Scan for the cell matching the given text and deliver its [x, y] coordinate at center. 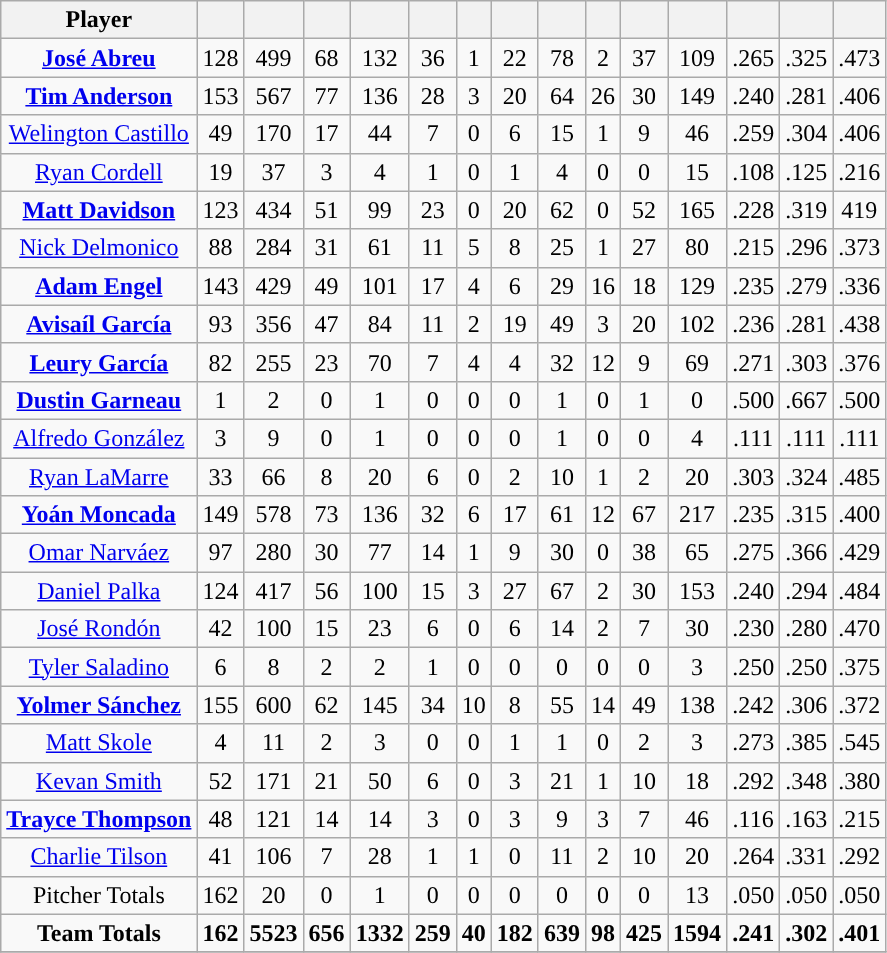
Kevan Smith [99, 781]
.241 [754, 933]
.385 [806, 743]
425 [644, 933]
Leury García [99, 362]
.265 [754, 58]
5 [474, 248]
64 [562, 96]
78 [562, 58]
Daniel Palka [99, 591]
34 [432, 705]
36 [432, 58]
.264 [754, 857]
429 [274, 286]
Dustin Garneau [99, 400]
48 [220, 819]
128 [220, 58]
84 [380, 324]
.236 [754, 324]
Welington Castillo [99, 134]
170 [274, 134]
.296 [806, 248]
.485 [860, 477]
.380 [860, 781]
51 [326, 210]
13 [698, 895]
69 [698, 362]
Trayce Thompson [99, 819]
.373 [860, 248]
280 [274, 553]
33 [220, 477]
Ryan LaMarre [99, 477]
Matt Davidson [99, 210]
255 [274, 362]
.473 [860, 58]
.216 [860, 172]
.294 [806, 591]
417 [274, 591]
.375 [860, 667]
26 [602, 96]
578 [274, 515]
.400 [860, 515]
Team Totals [99, 933]
106 [274, 857]
42 [220, 629]
47 [326, 324]
Adam Engel [99, 286]
.280 [806, 629]
.324 [806, 477]
.108 [754, 172]
419 [860, 210]
1594 [698, 933]
284 [274, 248]
.667 [806, 400]
499 [274, 58]
65 [698, 553]
165 [698, 210]
.438 [860, 324]
31 [326, 248]
.279 [806, 286]
656 [326, 933]
40 [474, 933]
Charlie Tilson [99, 857]
102 [698, 324]
Ryan Cordell [99, 172]
109 [698, 58]
.401 [860, 933]
567 [274, 96]
.273 [754, 743]
Omar Narváez [99, 553]
56 [326, 591]
123 [220, 210]
.242 [754, 705]
.470 [860, 629]
98 [602, 933]
.319 [806, 210]
171 [274, 781]
50 [380, 781]
600 [274, 705]
Nick Delmonico [99, 248]
55 [562, 705]
.429 [860, 553]
Pitcher Totals [99, 895]
.302 [806, 933]
93 [220, 324]
143 [220, 286]
1332 [380, 933]
99 [380, 210]
29 [562, 286]
66 [274, 477]
.304 [806, 134]
25 [562, 248]
Alfredo González [99, 438]
Matt Skole [99, 743]
.545 [860, 743]
182 [514, 933]
73 [326, 515]
.372 [860, 705]
145 [380, 705]
José Rondón [99, 629]
.366 [806, 553]
124 [220, 591]
82 [220, 362]
88 [220, 248]
434 [274, 210]
.163 [806, 819]
José Abreu [99, 58]
16 [602, 286]
138 [698, 705]
217 [698, 515]
97 [220, 553]
70 [380, 362]
155 [220, 705]
.275 [754, 553]
Yoán Moncada [99, 515]
356 [274, 324]
.376 [860, 362]
101 [380, 286]
5523 [274, 933]
.306 [806, 705]
Tim Anderson [99, 96]
.336 [860, 286]
68 [326, 58]
.271 [754, 362]
Player [99, 20]
.259 [754, 134]
129 [698, 286]
Yolmer Sánchez [99, 705]
132 [380, 58]
.230 [754, 629]
.484 [860, 591]
22 [514, 58]
.116 [754, 819]
639 [562, 933]
.125 [806, 172]
Avisaíl García [99, 324]
38 [644, 553]
121 [274, 819]
44 [380, 134]
41 [220, 857]
259 [432, 933]
80 [698, 248]
.325 [806, 58]
Tyler Saladino [99, 667]
.348 [806, 781]
.315 [806, 515]
.228 [754, 210]
.331 [806, 857]
